Locate the cell with the specified text and output its [x, y] center coordinate. 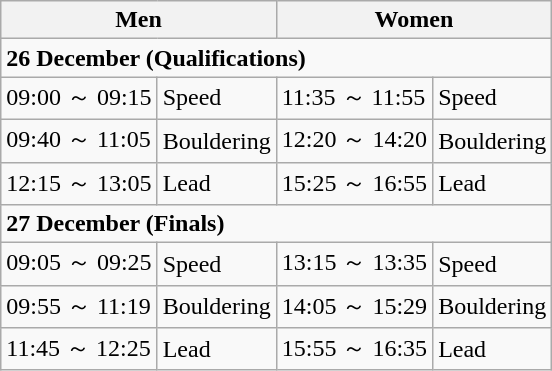
09:05 ～ 09:25 [79, 264]
09:00 ～ 09:15 [79, 98]
12:20 ～ 14:20 [354, 140]
12:15 ～ 13:05 [79, 184]
Women [414, 20]
15:25 ～ 16:55 [354, 184]
11:45 ～ 12:25 [79, 350]
27 December (Finals) [276, 224]
13:15 ～ 13:35 [354, 264]
09:40 ～ 11:05 [79, 140]
26 December (Qualifications) [276, 58]
09:55 ～ 11:19 [79, 306]
11:35 ～ 11:55 [354, 98]
15:55 ～ 16:35 [354, 350]
14:05 ～ 15:29 [354, 306]
Men [138, 20]
